Pinpoint the cell where the given text exists, returning its (X, Y) midpoint coordinate. 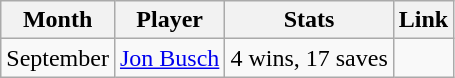
4 wins, 17 saves (309, 58)
Player (169, 20)
Stats (309, 20)
Link (423, 20)
Jon Busch (169, 58)
Month (58, 20)
September (58, 58)
